From the cell containing the given text, extract its center point as (X, Y) coordinate. 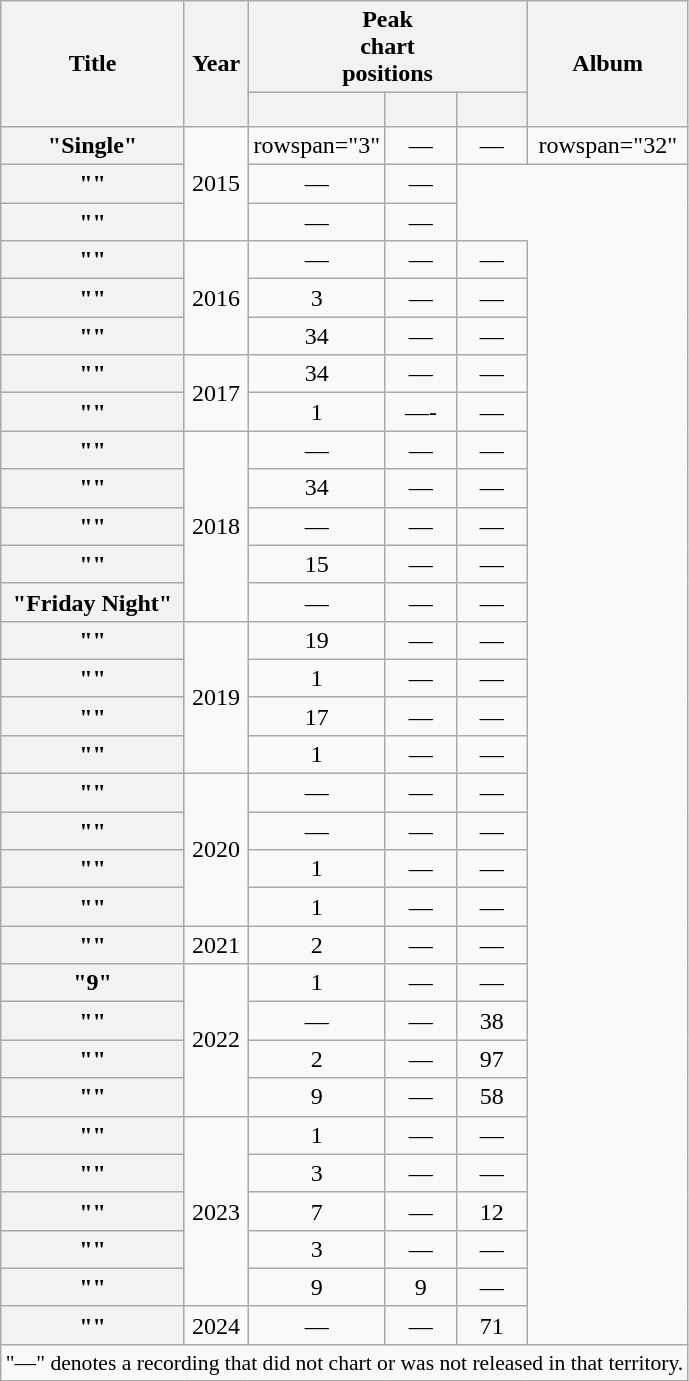
2016 (216, 298)
97 (492, 1059)
2024 (216, 1325)
71 (492, 1325)
Year (216, 64)
Peakchartpositions (388, 47)
Title (93, 64)
"Friday Night" (93, 602)
rowspan="32" (608, 145)
"Single" (93, 145)
58 (492, 1097)
2020 (216, 850)
38 (492, 1021)
2023 (216, 1211)
2022 (216, 1040)
2017 (216, 393)
"—" denotes a recording that did not chart or was not released in that territory. (345, 1362)
19 (317, 640)
rowspan="3" (317, 145)
2015 (216, 183)
2018 (216, 526)
15 (317, 564)
—- (420, 412)
2019 (216, 697)
7 (317, 1211)
"9" (93, 983)
12 (492, 1211)
17 (317, 716)
2021 (216, 945)
Album (608, 64)
